From the cell containing the given text, extract its center point as [X, Y] coordinate. 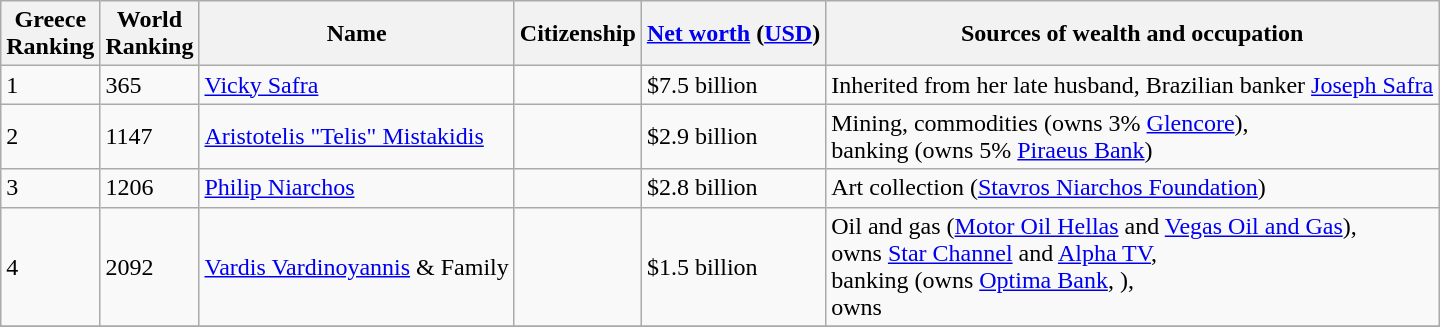
Inherited from her late husband, Brazilian banker Joseph Safra [1132, 85]
Citizenship [578, 34]
1206 [150, 188]
2 [50, 136]
$7.5 billion [733, 85]
Vicky Safra [356, 85]
Sources of wealth and occupation [1132, 34]
Greece Ranking [50, 34]
Oil and gas (Motor Oil Hellas and Vegas Oil and Gas), owns Star Channel and Alpha TV, banking (owns Optima Bank, ), owns [1132, 266]
365 [150, 85]
3 [50, 188]
Philip Niarchos [356, 188]
1147 [150, 136]
$1.5 billion [733, 266]
$2.8 billion [733, 188]
Mining, commodities (owns 3% Glencore), banking (owns 5% Piraeus Bank) [1132, 136]
Aristotelis "Telis" Mistakidis [356, 136]
Art collection (Stavros Niarchos Foundation) [1132, 188]
Net worth (USD) [733, 34]
2092 [150, 266]
1 [50, 85]
Name [356, 34]
World Ranking [150, 34]
Vardis Vardinoyannis & Family [356, 266]
4 [50, 266]
$2.9 billion [733, 136]
